Scan for the cell matching the given text and deliver its [x, y] coordinate at center. 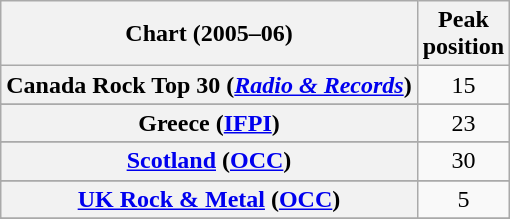
15 [463, 85]
23 [463, 123]
5 [463, 199]
Peakposition [463, 34]
Chart (2005–06) [209, 34]
30 [463, 161]
Greece (IFPI) [209, 123]
Scotland (OCC) [209, 161]
Canada Rock Top 30 (Radio & Records) [209, 85]
UK Rock & Metal (OCC) [209, 199]
